Search for the cell housing the specified text and yield its [X, Y] center coordinate. 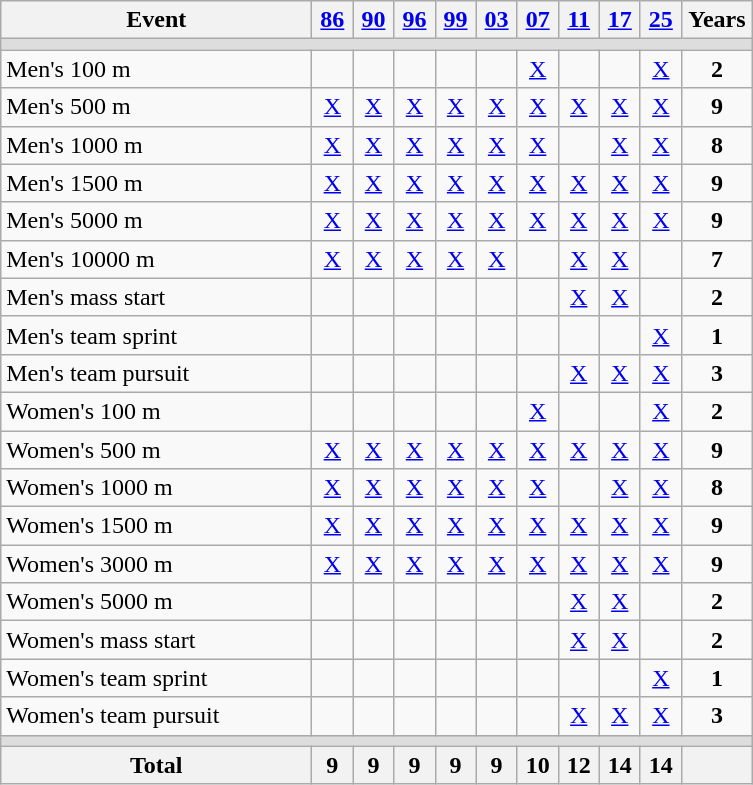
Women's 500 m [156, 449]
12 [578, 765]
17 [620, 20]
Men's team sprint [156, 335]
90 [374, 20]
Men's 5000 m [156, 221]
Women's 100 m [156, 411]
Women's 1000 m [156, 488]
Women's mass start [156, 640]
Men's 500 m [156, 107]
Women's 5000 m [156, 602]
Event [156, 20]
7 [716, 259]
Men's 100 m [156, 69]
Men's team pursuit [156, 373]
Women's team pursuit [156, 716]
86 [332, 20]
Men's 1000 m [156, 145]
Women's 3000 m [156, 564]
03 [496, 20]
11 [578, 20]
96 [414, 20]
Women's 1500 m [156, 526]
10 [538, 765]
Total [156, 765]
07 [538, 20]
Men's mass start [156, 297]
Years [716, 20]
99 [456, 20]
25 [660, 20]
Women's team sprint [156, 678]
Men's 10000 m [156, 259]
Men's 1500 m [156, 183]
